Find where the given text appears and provide that cell's center as (x, y) coordinate. 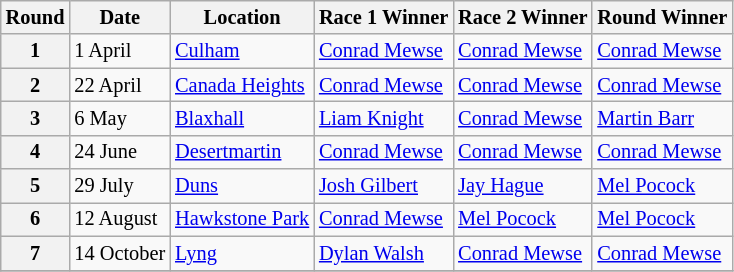
22 April (120, 85)
Blaxhall (242, 118)
2 (36, 85)
Date (120, 17)
6 (36, 219)
Josh Gilbert (384, 186)
Jay Hague (522, 186)
Lyng (242, 253)
Dylan Walsh (384, 253)
Round (36, 17)
Hawkstone Park (242, 219)
Race 1 Winner (384, 17)
Desertmartin (242, 152)
24 June (120, 152)
Canada Heights (242, 85)
5 (36, 186)
Round Winner (662, 17)
1 April (120, 51)
Duns (242, 186)
6 May (120, 118)
4 (36, 152)
12 August (120, 219)
Liam Knight (384, 118)
29 July (120, 186)
3 (36, 118)
Culham (242, 51)
7 (36, 253)
Race 2 Winner (522, 17)
Martin Barr (662, 118)
Location (242, 17)
1 (36, 51)
14 October (120, 253)
